Identify which cell holds the provided text, then report its (x, y) central coordinate. 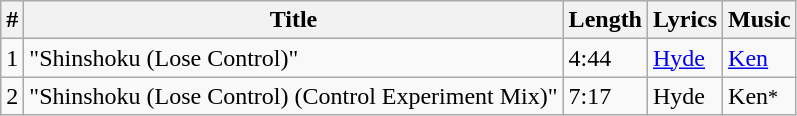
1 (12, 58)
"Shinshoku (Lose Control)" (294, 58)
Lyrics (686, 20)
4:44 (605, 58)
"Shinshoku (Lose Control) (Control Experiment Mix)" (294, 96)
Length (605, 20)
2 (12, 96)
Title (294, 20)
Music (760, 20)
7:17 (605, 96)
Ken* (760, 96)
Ken (760, 58)
# (12, 20)
